From the cell containing the given text, extract its center point as (x, y) coordinate. 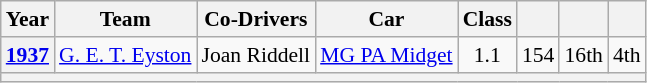
1.1 (488, 55)
Team (125, 19)
Car (386, 19)
154 (538, 55)
4th (627, 55)
MG PA Midget (386, 55)
16th (584, 55)
G. E. T. Eyston (125, 55)
1937 (28, 55)
Joan Riddell (256, 55)
Class (488, 19)
Co-Drivers (256, 19)
Year (28, 19)
